Capture the cell that displays the provided text and extract its [X, Y] central coordinate. 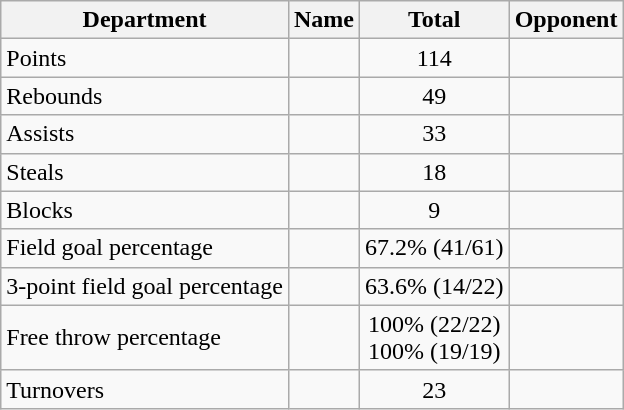
23 [434, 389]
63.6% (14/22) [434, 286]
3-point field goal percentage [145, 286]
67.2% (41/61) [434, 248]
Assists [145, 134]
Opponent [566, 20]
9 [434, 210]
Blocks [145, 210]
Turnovers [145, 389]
Total [434, 20]
Department [145, 20]
Points [145, 58]
18 [434, 172]
49 [434, 96]
100% (22/22)100% (19/19) [434, 338]
33 [434, 134]
114 [434, 58]
Name [324, 20]
Rebounds [145, 96]
Free throw percentage [145, 338]
Field goal percentage [145, 248]
Steals [145, 172]
